From the cell containing the given text, extract its center point as (X, Y) coordinate. 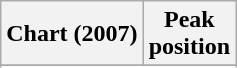
Peakposition (189, 34)
Chart (2007) (72, 34)
